Extract the (x, y) coordinate from the center of the cell holding the provided text.  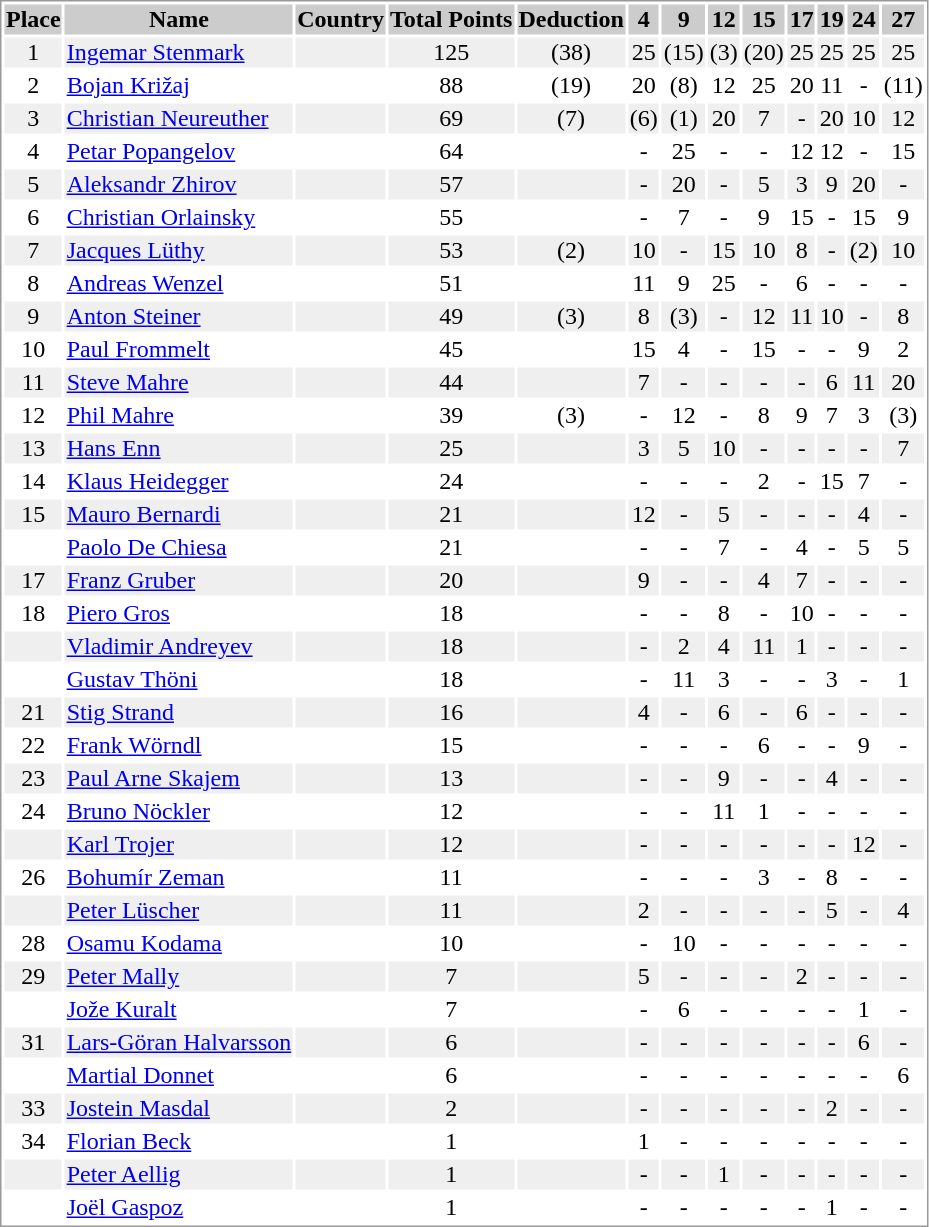
Peter Lüscher (179, 911)
27 (903, 19)
Place (33, 19)
14 (33, 481)
(8) (684, 85)
Paul Arne Skajem (179, 779)
53 (450, 251)
Hans Enn (179, 449)
Mauro Bernardi (179, 515)
Klaus Heidegger (179, 481)
Franz Gruber (179, 581)
Jostein Masdal (179, 1109)
Jacques Lüthy (179, 251)
64 (450, 151)
(20) (764, 53)
45 (450, 349)
39 (450, 415)
Florian Beck (179, 1141)
(7) (571, 119)
Karl Trojer (179, 845)
(15) (684, 53)
Vladimir Andreyev (179, 647)
16 (450, 713)
55 (450, 217)
Gustav Thöni (179, 679)
31 (33, 1043)
Name (179, 19)
Steve Mahre (179, 383)
23 (33, 779)
29 (33, 977)
Paolo De Chiesa (179, 547)
Andreas Wenzel (179, 283)
49 (450, 317)
Bohumír Zeman (179, 877)
Ingemar Stenmark (179, 53)
Anton Steiner (179, 317)
Christian Neureuther (179, 119)
(19) (571, 85)
Joël Gaspoz (179, 1207)
Jože Kuralt (179, 1009)
22 (33, 745)
Osamu Kodama (179, 943)
Peter Aellig (179, 1175)
(6) (644, 119)
Martial Donnet (179, 1075)
Petar Popangelov (179, 151)
19 (832, 19)
69 (450, 119)
Bruno Nöckler (179, 811)
(1) (684, 119)
57 (450, 185)
Aleksandr Zhirov (179, 185)
Stig Strand (179, 713)
Deduction (571, 19)
Peter Mally (179, 977)
44 (450, 383)
(38) (571, 53)
Bojan Križaj (179, 85)
125 (450, 53)
Phil Mahre (179, 415)
28 (33, 943)
Frank Wörndl (179, 745)
Paul Frommelt (179, 349)
Lars-Göran Halvarsson (179, 1043)
Country (341, 19)
88 (450, 85)
Total Points (450, 19)
34 (33, 1141)
(11) (903, 85)
33 (33, 1109)
Christian Orlainsky (179, 217)
51 (450, 283)
Piero Gros (179, 613)
26 (33, 877)
